For the text-containing cell, return its midpoint in [x, y] coordinate format. 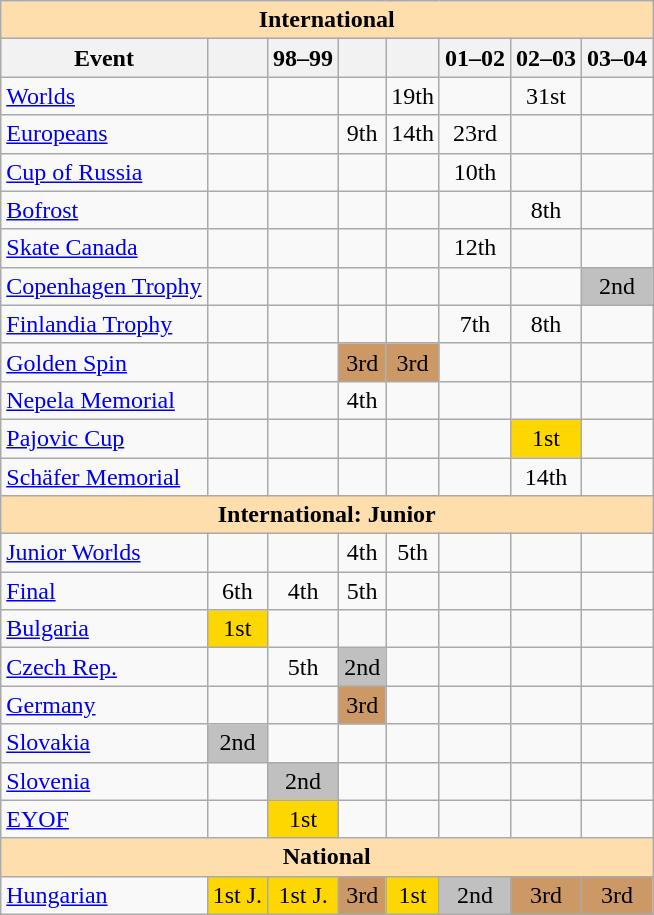
12th [474, 248]
01–02 [474, 58]
Hungarian [104, 895]
Worlds [104, 96]
EYOF [104, 819]
National [327, 857]
Event [104, 58]
Final [104, 591]
23rd [474, 134]
03–04 [618, 58]
Schäfer Memorial [104, 477]
Slovenia [104, 781]
Germany [104, 705]
Finlandia Trophy [104, 324]
Junior Worlds [104, 553]
Skate Canada [104, 248]
Pajovic Cup [104, 438]
Slovakia [104, 743]
Czech Rep. [104, 667]
02–03 [546, 58]
International [327, 20]
International: Junior [327, 515]
Golden Spin [104, 362]
Cup of Russia [104, 172]
10th [474, 172]
Europeans [104, 134]
19th [413, 96]
98–99 [304, 58]
Nepela Memorial [104, 400]
9th [362, 134]
Bofrost [104, 210]
6th [237, 591]
Copenhagen Trophy [104, 286]
7th [474, 324]
31st [546, 96]
Bulgaria [104, 629]
